Detect which cell encompasses the target text, then output its (X, Y) center coordinate. 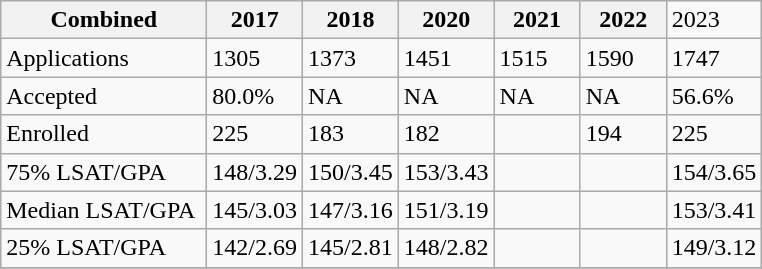
148/3.29 (255, 172)
56.6% (714, 96)
1590 (623, 58)
153/3.41 (714, 210)
154/3.65 (714, 172)
25% LSAT/GPA (104, 248)
75% LSAT/GPA (104, 172)
150/3.45 (351, 172)
2023 (714, 20)
1373 (351, 58)
182 (446, 134)
80.0% (255, 96)
Combined (104, 20)
145/3.03 (255, 210)
Median LSAT/GPA (104, 210)
142/2.69 (255, 248)
Applications (104, 58)
2018 (351, 20)
2017 (255, 20)
194 (623, 134)
1515 (537, 58)
149/3.12 (714, 248)
148/2.82 (446, 248)
147/3.16 (351, 210)
1305 (255, 58)
1747 (714, 58)
151/3.19 (446, 210)
183 (351, 134)
2021 (537, 20)
Accepted (104, 96)
Enrolled (104, 134)
145/2.81 (351, 248)
2020 (446, 20)
153/3.43 (446, 172)
1451 (446, 58)
2022 (623, 20)
